Locate the cell with the specified text and output its (x, y) center coordinate. 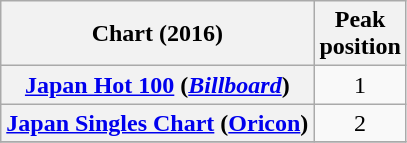
Japan Singles Chart (Oricon) (158, 123)
Peakposition (360, 34)
1 (360, 85)
Chart (2016) (158, 34)
2 (360, 123)
Japan Hot 100 (Billboard) (158, 85)
